Find where the given text appears and provide that cell's center as [X, Y] coordinate. 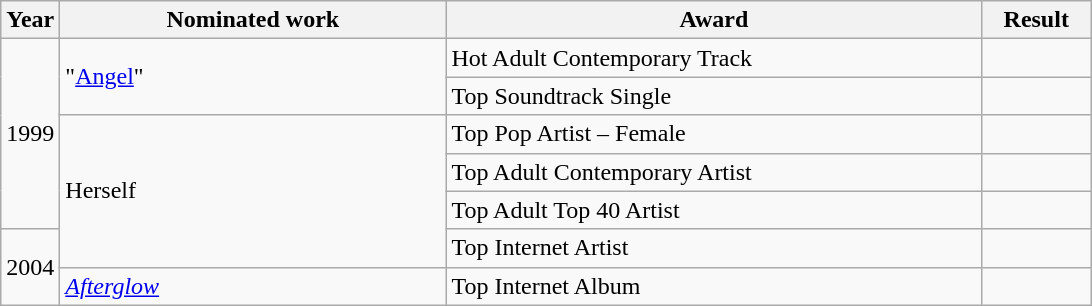
Herself [253, 191]
Award [714, 20]
Top Internet Artist [714, 248]
Afterglow [253, 286]
2004 [30, 267]
Top Adult Contemporary Artist [714, 172]
Hot Adult Contemporary Track [714, 58]
Nominated work [253, 20]
Result [1036, 20]
Top Soundtrack Single [714, 96]
Top Adult Top 40 Artist [714, 210]
Top Internet Album [714, 286]
"Angel" [253, 77]
Top Pop Artist – Female [714, 134]
Year [30, 20]
1999 [30, 134]
